From the cell containing the given text, extract its center point as [x, y] coordinate. 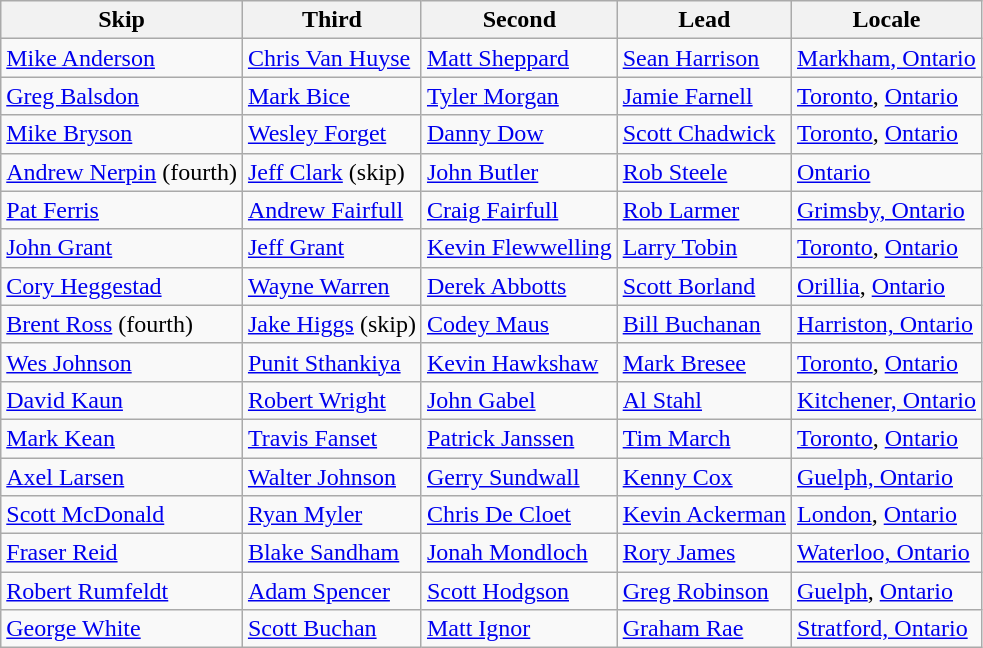
John Gabel [519, 400]
Codey Maus [519, 324]
Brent Ross (fourth) [122, 324]
Al Stahl [704, 400]
London, Ontario [887, 515]
Scott Buchan [332, 629]
Locale [887, 20]
Craig Fairfull [519, 210]
Axel Larsen [122, 477]
Mark Kean [122, 438]
Wesley Forget [332, 134]
Wes Johnson [122, 362]
Gerry Sundwall [519, 477]
Graham Rae [704, 629]
Kevin Ackerman [704, 515]
Scott Borland [704, 286]
Rob Larmer [704, 210]
Orillia, Ontario [887, 286]
Matt Ignor [519, 629]
Fraser Reid [122, 553]
Jamie Farnell [704, 96]
Second [519, 20]
Rob Steele [704, 172]
Waterloo, Ontario [887, 553]
Walter Johnson [332, 477]
Scott McDonald [122, 515]
Grimsby, Ontario [887, 210]
Mike Bryson [122, 134]
Tyler Morgan [519, 96]
Mark Bice [332, 96]
Jake Higgs (skip) [332, 324]
Tim March [704, 438]
Third [332, 20]
Andrew Fairfull [332, 210]
Wayne Warren [332, 286]
Bill Buchanan [704, 324]
Robert Rumfeldt [122, 591]
Skip [122, 20]
Danny Dow [519, 134]
Chris Van Huyse [332, 58]
Scott Hodgson [519, 591]
Pat Ferris [122, 210]
Harriston, Ontario [887, 324]
Kenny Cox [704, 477]
Jonah Mondloch [519, 553]
Greg Balsdon [122, 96]
Travis Fanset [332, 438]
Stratford, Ontario [887, 629]
Jeff Clark (skip) [332, 172]
Ontario [887, 172]
John Grant [122, 248]
Blake Sandham [332, 553]
Ryan Myler [332, 515]
Jeff Grant [332, 248]
Scott Chadwick [704, 134]
Adam Spencer [332, 591]
Matt Sheppard [519, 58]
Lead [704, 20]
Sean Harrison [704, 58]
Andrew Nerpin (fourth) [122, 172]
John Butler [519, 172]
Kevin Flewwelling [519, 248]
Mike Anderson [122, 58]
Cory Heggestad [122, 286]
Kitchener, Ontario [887, 400]
Punit Sthankiya [332, 362]
Mark Bresee [704, 362]
Patrick Janssen [519, 438]
Larry Tobin [704, 248]
Derek Abbotts [519, 286]
David Kaun [122, 400]
Robert Wright [332, 400]
Kevin Hawkshaw [519, 362]
George White [122, 629]
Markham, Ontario [887, 58]
Greg Robinson [704, 591]
Rory James [704, 553]
Chris De Cloet [519, 515]
